Extract the [x, y] coordinate from the center of the cell holding the provided text.  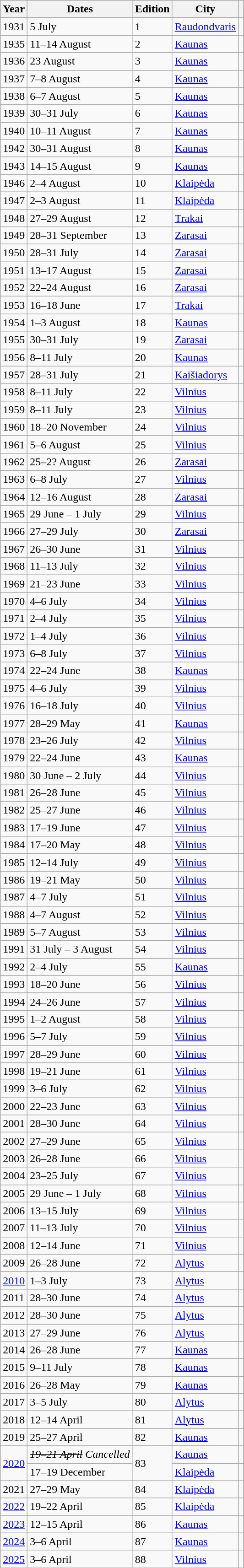
32 [152, 566]
2 [152, 44]
1963 [14, 479]
28–29 May [80, 723]
11 [152, 200]
21 [152, 375]
1951 [14, 270]
2–3 August [80, 200]
1938 [14, 96]
26–28 May [80, 1385]
79 [152, 1385]
2003 [14, 1158]
1977 [14, 723]
1949 [14, 236]
1957 [14, 375]
37 [152, 653]
45 [152, 793]
88 [152, 1559]
1978 [14, 740]
1936 [14, 61]
5 [152, 96]
2019 [14, 1437]
75 [152, 1315]
34 [152, 601]
2014 [14, 1350]
1974 [14, 671]
1981 [14, 793]
58 [152, 1019]
67 [152, 1176]
1–3 July [80, 1280]
2022 [14, 1507]
1935 [14, 44]
1940 [14, 131]
2010 [14, 1280]
1943 [14, 166]
1997 [14, 1054]
30–31 August [80, 148]
14–15 August [80, 166]
48 [152, 845]
19 [152, 340]
1982 [14, 810]
Raudondvaris [205, 27]
65 [152, 1141]
1972 [14, 636]
5–7 August [80, 932]
4–7 August [80, 915]
1958 [14, 392]
28–29 June [80, 1054]
17 [152, 305]
2012 [14, 1315]
73 [152, 1280]
1955 [14, 340]
6–7 August [80, 96]
2018 [14, 1420]
12–15 April [80, 1524]
5–7 July [80, 1036]
13 [152, 236]
70 [152, 1228]
2023 [14, 1524]
2006 [14, 1211]
16 [152, 288]
3 [152, 61]
19–21 May [80, 880]
24–26 June [80, 1002]
28 [152, 496]
87 [152, 1541]
18–20 November [80, 427]
12–14 June [80, 1245]
18 [152, 323]
13–17 August [80, 270]
13–15 July [80, 1211]
28–31 September [80, 236]
1993 [14, 984]
Edition [152, 9]
77 [152, 1350]
19–21 April Cancelled [80, 1455]
4 [152, 79]
1950 [14, 253]
1946 [14, 183]
1988 [14, 915]
12 [152, 218]
2004 [14, 1176]
7–8 August [80, 79]
26–30 June [80, 549]
1970 [14, 601]
1987 [14, 897]
23–25 July [80, 1176]
84 [152, 1489]
81 [152, 1420]
1992 [14, 967]
2021 [14, 1489]
83 [152, 1463]
1967 [14, 549]
1962 [14, 462]
42 [152, 740]
2009 [14, 1263]
Kaišiadorys [205, 375]
39 [152, 688]
1984 [14, 845]
1947 [14, 200]
29 [152, 514]
1965 [14, 514]
57 [152, 1002]
41 [152, 723]
17–20 May [80, 845]
1983 [14, 828]
1960 [14, 427]
1 [152, 27]
69 [152, 1211]
1939 [14, 113]
1989 [14, 932]
71 [152, 1245]
1999 [14, 1089]
43 [152, 758]
27 [152, 479]
19–22 April [80, 1507]
30 June – 2 July [80, 776]
1953 [14, 305]
City [205, 9]
16–18 June [80, 305]
1985 [14, 862]
1969 [14, 584]
72 [152, 1263]
76 [152, 1333]
12–14 April [80, 1420]
49 [152, 862]
2020 [14, 1463]
46 [152, 810]
1991 [14, 949]
22 [152, 392]
38 [152, 671]
2001 [14, 1124]
64 [152, 1124]
14 [152, 253]
1975 [14, 688]
1942 [14, 148]
1937 [14, 79]
52 [152, 915]
3–6 July [80, 1089]
1–2 August [80, 1019]
51 [152, 897]
27–29 May [80, 1489]
2005 [14, 1193]
1973 [14, 653]
33 [152, 584]
25–2? August [80, 462]
1971 [14, 619]
1–4 July [80, 636]
2008 [14, 1245]
5 July [80, 27]
Year [14, 9]
2007 [14, 1228]
31 July – 3 August [80, 949]
59 [152, 1036]
66 [152, 1158]
36 [152, 636]
40 [152, 706]
19–21 June [80, 1072]
2017 [14, 1402]
85 [152, 1507]
1964 [14, 496]
74 [152, 1298]
10–11 August [80, 131]
86 [152, 1524]
23–26 July [80, 740]
23 [152, 410]
1979 [14, 758]
15 [152, 270]
Dates [80, 9]
30 [152, 532]
2–4 August [80, 183]
2000 [14, 1106]
27–29 August [80, 218]
16–18 July [80, 706]
62 [152, 1089]
3–5 July [80, 1402]
4–7 July [80, 897]
17–19 June [80, 828]
1966 [14, 532]
2002 [14, 1141]
17–19 December [80, 1472]
80 [152, 1402]
50 [152, 880]
1968 [14, 566]
82 [152, 1437]
11–14 August [80, 44]
68 [152, 1193]
78 [152, 1368]
24 [152, 427]
21–23 June [80, 584]
9–11 July [80, 1368]
1–3 August [80, 323]
9 [152, 166]
10 [152, 183]
12–16 August [80, 496]
27–29 July [80, 532]
1931 [14, 27]
2016 [14, 1385]
1961 [14, 444]
23 August [80, 61]
2011 [14, 1298]
5–6 August [80, 444]
6 [152, 113]
2013 [14, 1333]
61 [152, 1072]
8 [152, 148]
2025 [14, 1559]
1959 [14, 410]
1994 [14, 1002]
1948 [14, 218]
55 [152, 967]
26 [152, 462]
2024 [14, 1541]
47 [152, 828]
1996 [14, 1036]
25–27 June [80, 810]
1998 [14, 1072]
1952 [14, 288]
25–27 April [80, 1437]
25 [152, 444]
60 [152, 1054]
44 [152, 776]
56 [152, 984]
63 [152, 1106]
1986 [14, 880]
2015 [14, 1368]
1954 [14, 323]
1995 [14, 1019]
22–24 August [80, 288]
18–20 June [80, 984]
54 [152, 949]
20 [152, 357]
12–14 July [80, 862]
22–23 June [80, 1106]
1976 [14, 706]
1980 [14, 776]
53 [152, 932]
1956 [14, 357]
7 [152, 131]
31 [152, 549]
35 [152, 619]
